Determine the [X, Y] coordinate at the center of the cell enclosing the given text.  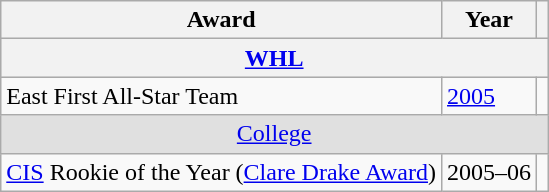
East First All-Star Team [222, 96]
2005 [490, 96]
Year [490, 20]
Award [222, 20]
WHL [274, 58]
College [274, 134]
CIS Rookie of the Year (Clare Drake Award) [222, 172]
2005–06 [490, 172]
